Capture the cell that displays the provided text and extract its (X, Y) central coordinate. 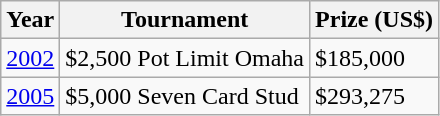
Prize (US$) (374, 20)
Tournament (185, 20)
$5,000 Seven Card Stud (185, 96)
$293,275 (374, 96)
2002 (30, 58)
$2,500 Pot Limit Omaha (185, 58)
2005 (30, 96)
$185,000 (374, 58)
Year (30, 20)
